Determine the [x, y] coordinate at the center of the cell enclosing the given text.  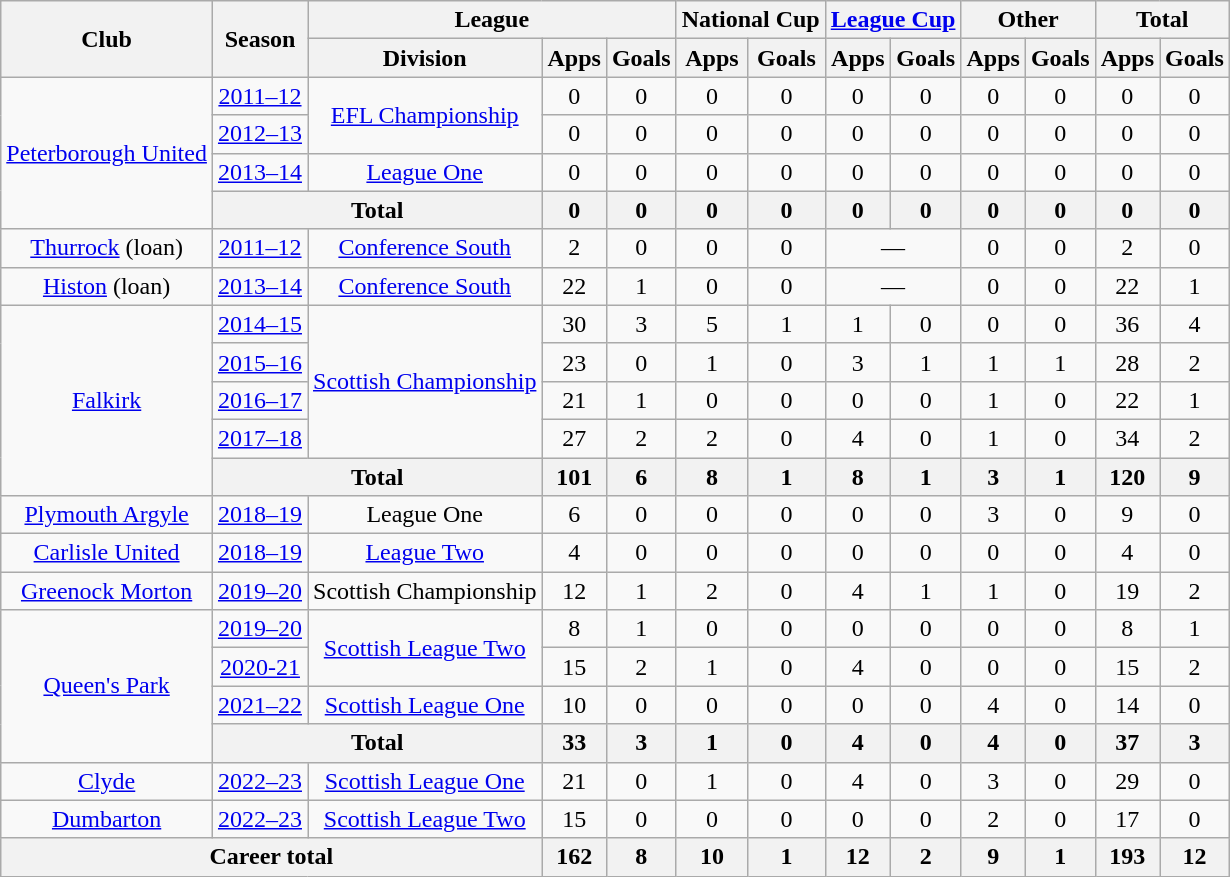
National Cup [750, 20]
30 [574, 324]
23 [574, 362]
EFL Championship [425, 115]
Peterborough United [107, 153]
Thurrock (loan) [107, 248]
Carlisle United [107, 553]
2014–15 [260, 324]
2020-21 [260, 667]
Falkirk [107, 400]
Season [260, 39]
101 [574, 477]
33 [574, 743]
17 [1127, 819]
Histon (loan) [107, 286]
29 [1127, 781]
34 [1127, 438]
2012–13 [260, 134]
2016–17 [260, 400]
Other [1028, 20]
2017–18 [260, 438]
27 [574, 438]
League Two [425, 553]
Club [107, 39]
Plymouth Argyle [107, 515]
14 [1127, 705]
19 [1127, 591]
2021–22 [260, 705]
37 [1127, 743]
Clyde [107, 781]
Division [425, 58]
5 [712, 324]
36 [1127, 324]
Dumbarton [107, 819]
28 [1127, 362]
193 [1127, 857]
Greenock Morton [107, 591]
League Cup [893, 20]
2015–16 [260, 362]
Queen's Park [107, 686]
162 [574, 857]
Career total [272, 857]
League [492, 20]
120 [1127, 477]
